Output the [X, Y] coordinate of the center of the cell containing the given text.  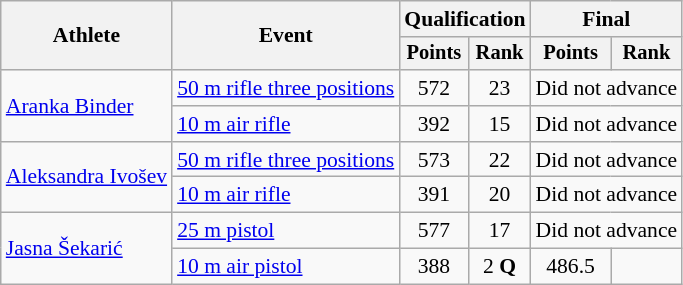
20 [500, 195]
15 [500, 124]
23 [500, 88]
22 [500, 160]
Final [607, 19]
388 [434, 267]
Athlete [86, 36]
577 [434, 231]
17 [500, 231]
25 m pistol [286, 231]
Jasna Šekarić [86, 248]
Aleksandra Ivošev [86, 178]
392 [434, 124]
573 [434, 160]
391 [434, 195]
Aranka Binder [86, 106]
10 m air pistol [286, 267]
2 Q [500, 267]
572 [434, 88]
486.5 [571, 267]
Qualification [464, 19]
Event [286, 36]
